Find where the given text appears and provide that cell's center as [x, y] coordinate. 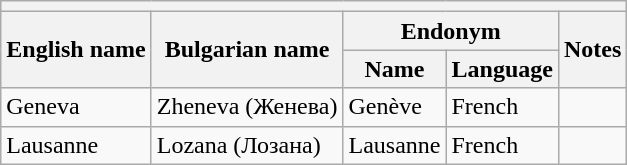
Name [394, 69]
Language [502, 69]
Lozana (Лозана) [247, 145]
Genève [394, 107]
Notes [592, 50]
Bulgarian name [247, 50]
Zheneva (Женева) [247, 107]
Geneva [76, 107]
Endonym [450, 31]
English name [76, 50]
